Search for the cell housing the specified text and yield its (X, Y) center coordinate. 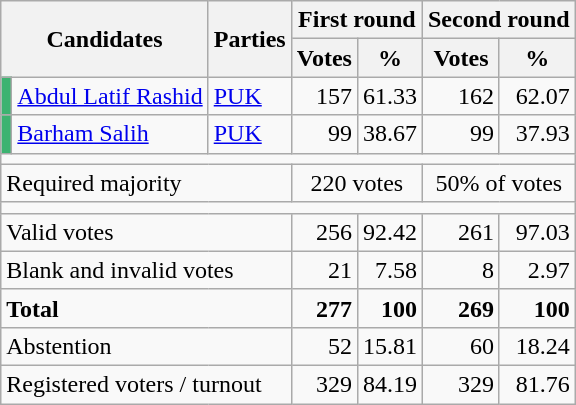
162 (460, 96)
62.07 (537, 96)
Registered voters / turnout (146, 384)
Candidates (104, 39)
Blank and invalid votes (146, 270)
Barham Salih (110, 134)
97.03 (537, 232)
21 (324, 270)
First round (356, 20)
269 (460, 308)
2.97 (537, 270)
81.76 (537, 384)
Required majority (146, 183)
277 (324, 308)
220 votes (356, 183)
52 (324, 346)
157 (324, 96)
Second round (498, 20)
Valid votes (146, 232)
50% of votes (498, 183)
7.58 (390, 270)
256 (324, 232)
15.81 (390, 346)
Abstention (146, 346)
38.67 (390, 134)
18.24 (537, 346)
92.42 (390, 232)
Total (146, 308)
Abdul Latif Rashid (110, 96)
Parties (250, 39)
61.33 (390, 96)
84.19 (390, 384)
37.93 (537, 134)
60 (460, 346)
261 (460, 232)
8 (460, 270)
